Output the [x, y] coordinate of the center of the cell containing the given text.  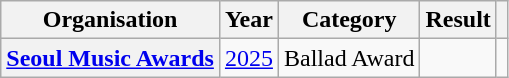
Seoul Music Awards [110, 58]
Year [248, 20]
2025 [248, 58]
Ballad Award [348, 58]
Result [458, 20]
Category [348, 20]
Organisation [110, 20]
